Determine the (x, y) coordinate at the center of the cell enclosing the given text.  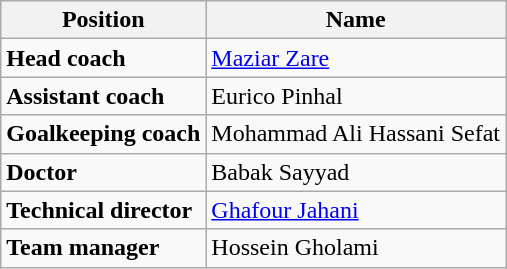
Head coach (104, 58)
Mohammad Ali Hassani Sefat (356, 134)
Name (356, 20)
Maziar Zare (356, 58)
Doctor (104, 172)
Hossein Gholami (356, 248)
Eurico Pinhal (356, 96)
Assistant coach (104, 96)
Position (104, 20)
Technical director (104, 210)
Team manager (104, 248)
Ghafour Jahani (356, 210)
Goalkeeping coach (104, 134)
Babak Sayyad (356, 172)
